Extract the [X, Y] coordinate from the center of the cell holding the provided text.  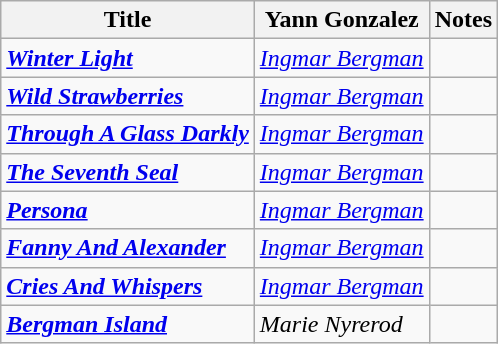
Bergman Island [128, 324]
Through A Glass Darkly [128, 134]
Winter Light [128, 58]
Title [128, 20]
Persona [128, 210]
The Seventh Seal [128, 172]
Cries And Whispers [128, 286]
Fanny And Alexander [128, 248]
Wild Strawberries [128, 96]
Notes [463, 20]
Yann Gonzalez [342, 20]
Marie Nyrerod [342, 324]
